Capture the cell that displays the provided text and extract its (x, y) central coordinate. 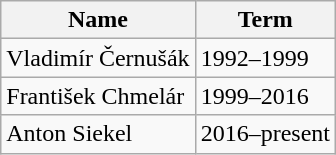
2016–present (265, 134)
1999–2016 (265, 96)
Anton Siekel (98, 134)
František Chmelár (98, 96)
Vladimír Černušák (98, 58)
Term (265, 20)
Name (98, 20)
1992–1999 (265, 58)
